Output the [X, Y] coordinate of the center of the cell containing the given text.  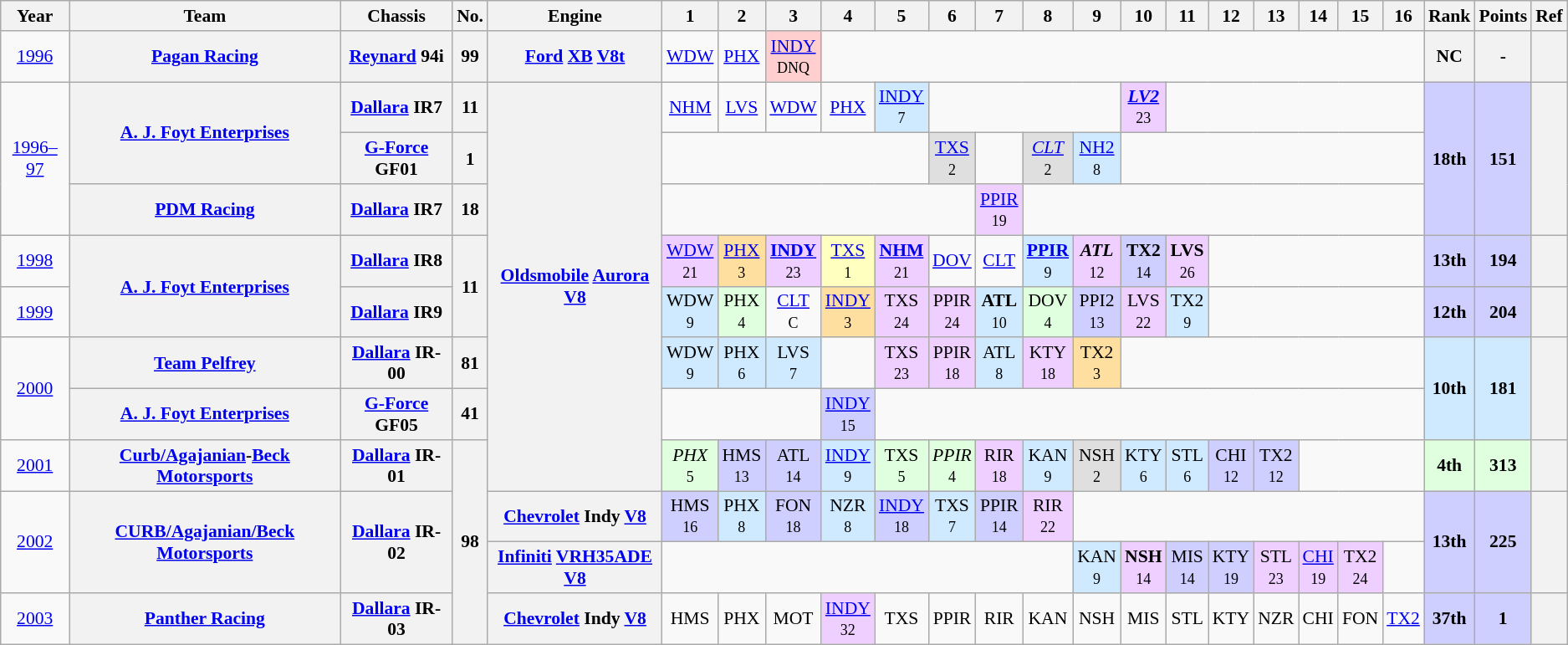
STL [1187, 619]
2003 [35, 619]
INDY7 [901, 107]
6 [952, 16]
NSH2 [1097, 465]
PDM Racing [205, 209]
TX29 [1187, 311]
Dallara IR9 [396, 311]
Ref [1549, 16]
TX2 [1403, 619]
- [1503, 57]
HMS16 [690, 517]
37th [1450, 619]
TXS1 [848, 261]
Ford XB V8t [575, 57]
TX23 [1097, 363]
INDY9 [848, 465]
Dallara IR-00 [396, 363]
TX214 [1144, 261]
NZR8 [848, 517]
PHX8 [741, 517]
Chassis [396, 16]
NSH14 [1144, 567]
G-Force GF01 [396, 159]
Oldsmobile Aurora V8 [575, 286]
TXS2 [952, 159]
2002 [35, 542]
Pagan Racing [205, 57]
8 [1048, 16]
CHI12 [1231, 465]
INDY18 [901, 517]
14 [1318, 16]
16 [1403, 16]
KTY18 [1048, 363]
4 [848, 16]
ATL12 [1097, 261]
ATL10 [999, 311]
Dallara IR-01 [396, 465]
1998 [35, 261]
15 [1360, 16]
10th [1450, 389]
9 [1097, 16]
Year [35, 16]
KAN [1048, 619]
10 [1144, 16]
ATL14 [793, 465]
PPIR4 [952, 465]
5 [901, 16]
LVS26 [1187, 261]
PPIR19 [999, 209]
Panther Racing [205, 619]
KTY19 [1231, 567]
TXS7 [952, 517]
TXS24 [901, 311]
INDY15 [848, 415]
Engine [575, 16]
NZR [1276, 619]
FON [1360, 619]
TXS5 [901, 465]
CLT2 [1048, 159]
PHX6 [741, 363]
ATL8 [999, 363]
18th [1450, 159]
RIR [999, 619]
MOT [793, 619]
RIR18 [999, 465]
18 [470, 209]
1996–97 [35, 159]
181 [1503, 389]
FON18 [793, 517]
MIS [1144, 619]
4th [1450, 465]
151 [1503, 159]
PHX4 [741, 311]
TX212 [1276, 465]
1996 [35, 57]
Points [1503, 16]
12th [1450, 311]
HMS13 [741, 465]
DOV4 [1048, 311]
81 [470, 363]
CLTC [793, 311]
TXS [901, 619]
PPIR18 [952, 363]
Dallara IR-02 [396, 542]
WDW21 [690, 261]
PPIR9 [1048, 261]
LV223 [1144, 107]
CURB/Agajanian/Beck Motorsports [205, 542]
Team Pelfrey [205, 363]
Dallara IR-03 [396, 619]
INDY32 [848, 619]
Infiniti VRH35ADE V8 [575, 567]
PPI213 [1097, 311]
KTY [1231, 619]
41 [470, 415]
3 [793, 16]
DOV [952, 261]
LVS7 [793, 363]
TXS23 [901, 363]
LVS [741, 107]
2001 [35, 465]
INDY3 [848, 311]
194 [1503, 261]
CHI [1318, 619]
G-Force GF05 [396, 415]
PHX5 [690, 465]
Curb/Agajanian-Beck Motorsports [205, 465]
CLT [999, 261]
98 [470, 542]
Rank [1450, 16]
12 [1231, 16]
No. [470, 16]
MIS14 [1187, 567]
TX224 [1360, 567]
NSH [1097, 619]
INDYDNQ [793, 57]
LVS22 [1144, 311]
NHM21 [901, 261]
1999 [35, 311]
STL23 [1276, 567]
KTY6 [1144, 465]
NC [1450, 57]
PPIR24 [952, 311]
INDY23 [793, 261]
PPIR [952, 619]
STL6 [1187, 465]
Team [205, 16]
RIR22 [1048, 517]
2000 [35, 389]
PHX3 [741, 261]
13 [1276, 16]
NH28 [1097, 159]
225 [1503, 542]
204 [1503, 311]
CHI19 [1318, 567]
Dallara IR8 [396, 261]
99 [470, 57]
HMS [690, 619]
PPIR14 [999, 517]
313 [1503, 465]
NHM [690, 107]
Reynard 94i [396, 57]
7 [999, 16]
2 [741, 16]
